Search for the cell housing the specified text and yield its (x, y) center coordinate. 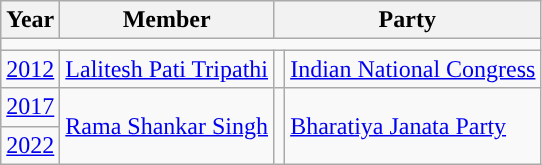
2022 (30, 145)
Indian National Congress (413, 69)
Rama Shankar Singh (167, 126)
2017 (30, 107)
Year (30, 20)
2012 (30, 69)
Bharatiya Janata Party (413, 126)
Member (167, 20)
Party (408, 20)
Lalitesh Pati Tripathi (167, 69)
